Search for the cell housing the specified text and yield its (X, Y) center coordinate. 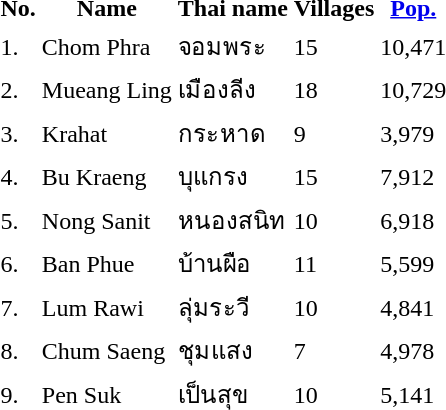
บ้านผือ (232, 264)
7 (334, 350)
Krahat (106, 133)
9 (334, 133)
บุแกรง (232, 176)
11 (334, 264)
Bu Kraeng (106, 176)
Nong Sanit (106, 220)
หนองสนิท (232, 220)
ลุ่มระวี (232, 307)
กระหาด (232, 133)
18 (334, 90)
จอมพระ (232, 46)
เมืองลีง (232, 90)
Lum Rawi (106, 307)
Chum Saeng (106, 350)
Ban Phue (106, 264)
Chom Phra (106, 46)
Mueang Ling (106, 90)
ชุมแสง (232, 350)
